Scan for the cell matching the given text and deliver its (X, Y) coordinate at center. 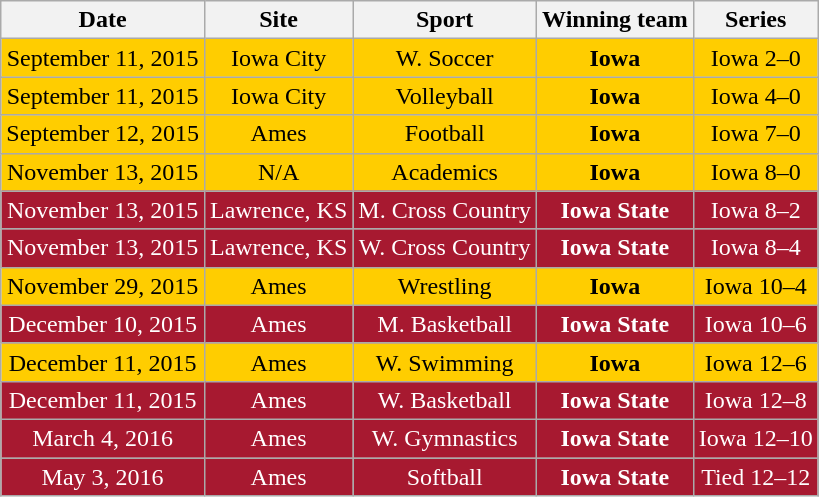
N/A (278, 172)
Football (445, 134)
Winning team (616, 20)
December 10, 2015 (103, 324)
W. Swimming (445, 362)
Iowa 10–6 (756, 324)
Iowa 12–10 (756, 438)
Academics (445, 172)
M. Cross Country (445, 210)
May 3, 2016 (103, 477)
Iowa 12–8 (756, 400)
Iowa 8–2 (756, 210)
November 29, 2015 (103, 286)
Iowa 8–4 (756, 248)
Iowa 12–6 (756, 362)
Iowa 8–0 (756, 172)
Site (278, 20)
Wrestling (445, 286)
W. Gymnastics (445, 438)
Tied 12–12 (756, 477)
Iowa 2–0 (756, 58)
W. Soccer (445, 58)
Iowa 7–0 (756, 134)
M. Basketball (445, 324)
Series (756, 20)
Iowa 10–4 (756, 286)
W. Basketball (445, 400)
Volleyball (445, 96)
Sport (445, 20)
Iowa 4–0 (756, 96)
Softball (445, 477)
W. Cross Country (445, 248)
Date (103, 20)
March 4, 2016 (103, 438)
September 12, 2015 (103, 134)
